Return [x, y] of the center of cell containing provided text 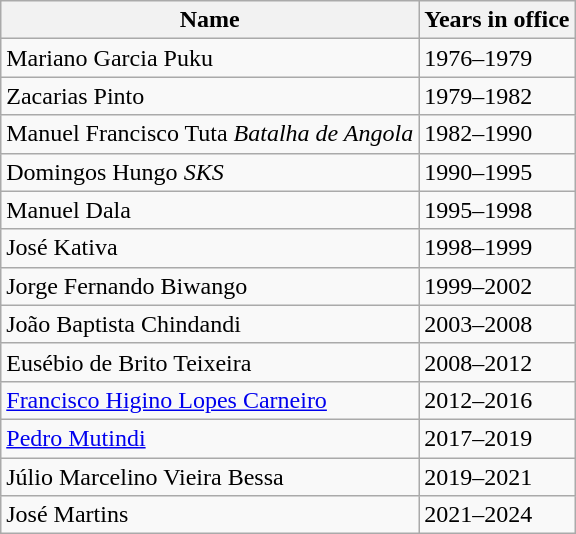
2003–2008 [497, 324]
José Martins [210, 515]
Mariano Garcia Puku [210, 58]
Manuel Francisco Tuta Batalha de Angola [210, 134]
Manuel Dala [210, 210]
João Baptista Chindandi [210, 324]
2019–2021 [497, 477]
2017–2019 [497, 438]
2021–2024 [497, 515]
1999–2002 [497, 286]
Name [210, 20]
Years in office [497, 20]
2012–2016 [497, 400]
Jorge Fernando Biwango [210, 286]
1998–1999 [497, 248]
José Kativa [210, 248]
1990–1995 [497, 172]
Zacarias Pinto [210, 96]
1976–1979 [497, 58]
Domingos Hungo SKS [210, 172]
1979–1982 [497, 96]
Pedro Mutindi [210, 438]
Francisco Higino Lopes Carneiro [210, 400]
Eusébio de Brito Teixeira [210, 362]
1995–1998 [497, 210]
1982–1990 [497, 134]
2008–2012 [497, 362]
Júlio Marcelino Vieira Bessa [210, 477]
